Return the (x, y) coordinate for the center point of the cell that contains the specified text.  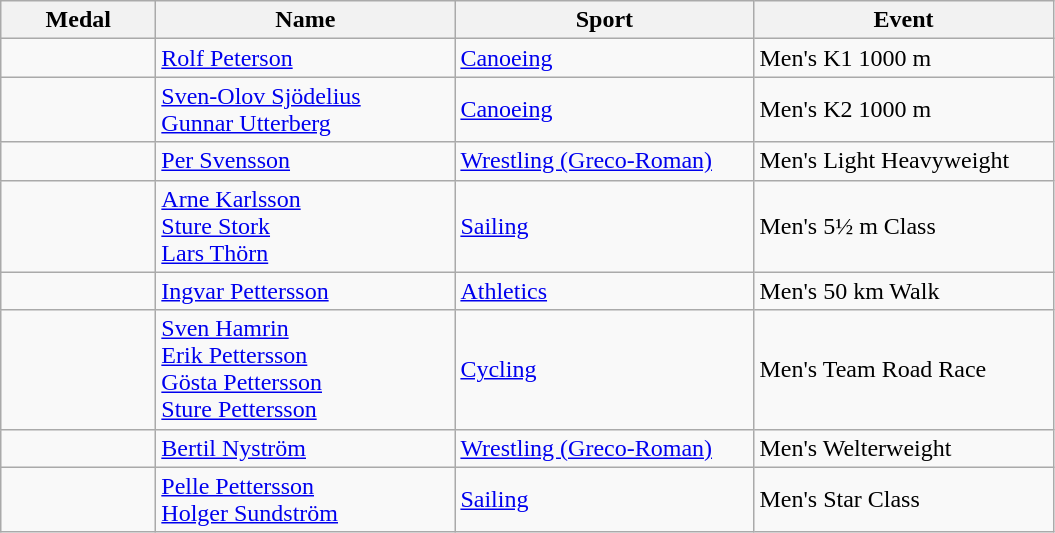
Bertil Nyström (306, 448)
Sven-Olov SjödeliusGunnar Utterberg (306, 110)
Sport (604, 20)
Ingvar Pettersson (306, 291)
Men's Light Heavyweight (904, 161)
Medal (78, 20)
Event (904, 20)
Men's K2 1000 m (904, 110)
Men's Team Road Race (904, 370)
Rolf Peterson (306, 58)
Men's Star Class (904, 500)
Athletics (604, 291)
Cycling (604, 370)
Per Svensson (306, 161)
Men's Welterweight (904, 448)
Pelle PetterssonHolger Sundström (306, 500)
Name (306, 20)
Arne KarlssonSture StorkLars Thörn (306, 226)
Sven HamrinErik PetterssonGösta PetterssonSture Pettersson (306, 370)
Men's 5½ m Class (904, 226)
Men's 50 km Walk (904, 291)
Men's K1 1000 m (904, 58)
